Return (x, y) of the center of cell containing provided text 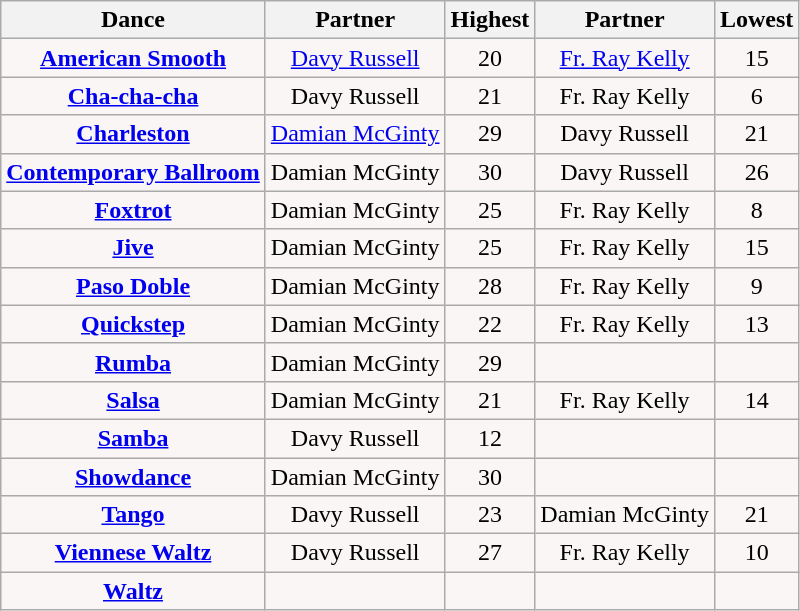
Quickstep (134, 324)
26 (756, 172)
Waltz (134, 591)
Viennese Waltz (134, 553)
13 (756, 324)
8 (756, 210)
20 (490, 58)
6 (756, 96)
Salsa (134, 400)
Foxtrot (134, 210)
27 (490, 553)
10 (756, 553)
Tango (134, 515)
Contemporary Ballroom (134, 172)
Charleston (134, 134)
Rumba (134, 362)
American Smooth (134, 58)
Lowest (756, 20)
28 (490, 286)
Showdance (134, 477)
14 (756, 400)
Highest (490, 20)
Cha-cha-cha (134, 96)
9 (756, 286)
Paso Doble (134, 286)
22 (490, 324)
23 (490, 515)
Dance (134, 20)
Samba (134, 438)
Jive (134, 248)
12 (490, 438)
